Search for the cell housing the specified text and yield its (X, Y) center coordinate. 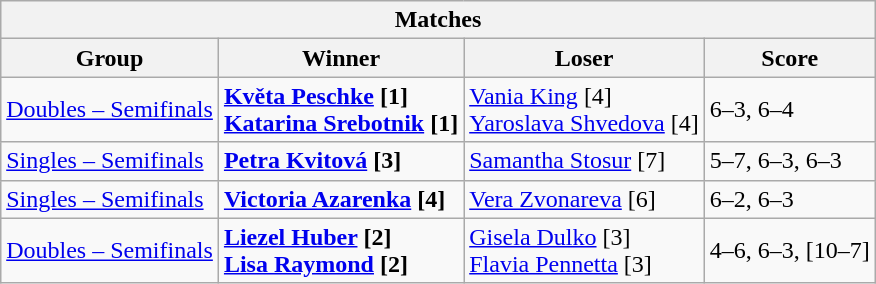
Loser (584, 58)
Score (790, 58)
6–3, 6–4 (790, 110)
Liezel Huber [2] Lisa Raymond [2] (340, 250)
4–6, 6–3, [10–7] (790, 250)
Winner (340, 58)
Vera Zvonareva [6] (584, 199)
Gisela Dulko [3] Flavia Pennetta [3] (584, 250)
Petra Kvitová [3] (340, 161)
5–7, 6–3, 6–3 (790, 161)
Květa Peschke [1] Katarina Srebotnik [1] (340, 110)
Vania King [4] Yaroslava Shvedova [4] (584, 110)
6–2, 6–3 (790, 199)
Group (110, 58)
Matches (438, 20)
Victoria Azarenka [4] (340, 199)
Samantha Stosur [7] (584, 161)
